Find where the given text appears and provide that cell's center as (x, y) coordinate. 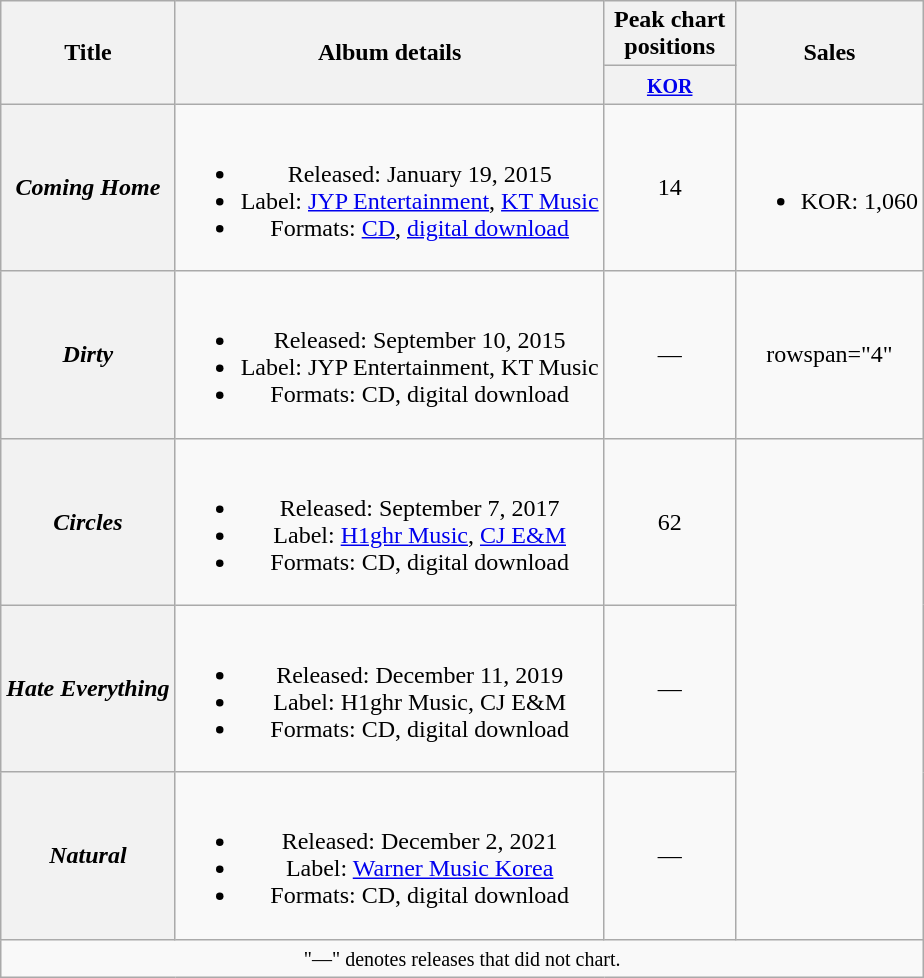
Released: December 11, 2019Label: H1ghr Music, CJ E&MFormats: CD, digital download (390, 688)
"—" denotes releases that did not chart. (462, 958)
Released: September 7, 2017Label: H1ghr Music, CJ E&MFormats: CD, digital download (390, 522)
14 (670, 188)
rowspan="4" (829, 354)
Released: January 19, 2015Label: JYP Entertainment, KT MusicFormats: CD, digital download (390, 188)
KOR (670, 85)
Hate Everything (88, 688)
Dirty (88, 354)
Album details (390, 52)
Released: December 2, 2021Label: Warner Music KoreaFormats: CD, digital download (390, 856)
Peak chart positions (670, 34)
Coming Home (88, 188)
Sales (829, 52)
Released: September 10, 2015Label: JYP Entertainment, KT MusicFormats: CD, digital download (390, 354)
Title (88, 52)
Natural (88, 856)
KOR: 1,060 (829, 188)
62 (670, 522)
Circles (88, 522)
